Find where the given text appears and provide that cell's center as [X, Y] coordinate. 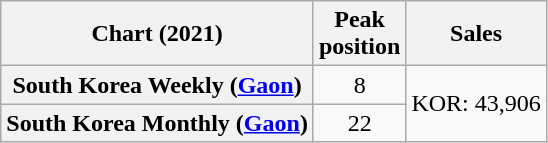
South Korea Monthly (Gaon) [158, 123]
8 [359, 85]
KOR: 43,906 [476, 104]
Peakposition [359, 34]
22 [359, 123]
South Korea Weekly (Gaon) [158, 85]
Chart (2021) [158, 34]
Sales [476, 34]
